Capture the cell that displays the provided text and extract its [x, y] central coordinate. 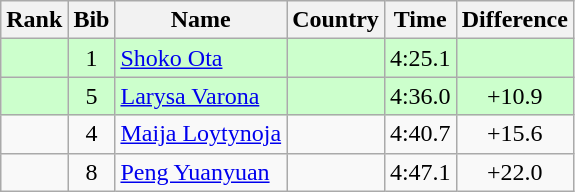
Rank [34, 20]
4:25.1 [420, 58]
Name [201, 20]
5 [92, 96]
4 [92, 134]
Difference [514, 20]
Shoko Ota [201, 58]
4:40.7 [420, 134]
+10.9 [514, 96]
+15.6 [514, 134]
Maija Loytynoja [201, 134]
Time [420, 20]
Country [336, 20]
8 [92, 172]
+22.0 [514, 172]
4:36.0 [420, 96]
4:47.1 [420, 172]
Larysa Varona [201, 96]
1 [92, 58]
Peng Yuanyuan [201, 172]
Bib [92, 20]
